Return the [x, y] coordinate for the center point of the cell that contains the specified text.  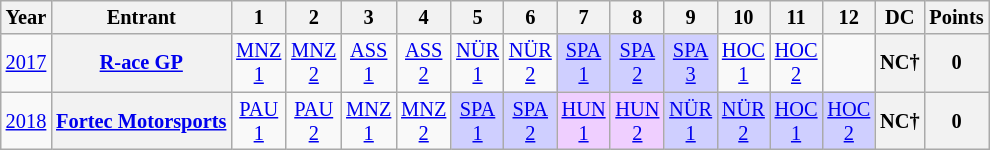
10 [744, 17]
Entrant [141, 17]
3 [368, 17]
8 [637, 17]
4 [424, 17]
DC [900, 17]
2 [314, 17]
ASS1 [368, 63]
9 [690, 17]
5 [478, 17]
7 [584, 17]
SPA3 [690, 63]
Fortec Motorsports [141, 121]
2018 [26, 121]
R-ace GP [141, 63]
12 [848, 17]
Points [956, 17]
ASS2 [424, 63]
HUN1 [584, 121]
HUN2 [637, 121]
PAU1 [258, 121]
2017 [26, 63]
6 [530, 17]
1 [258, 17]
PAU2 [314, 121]
11 [796, 17]
Year [26, 17]
